Find where the given text appears and provide that cell's center as (X, Y) coordinate. 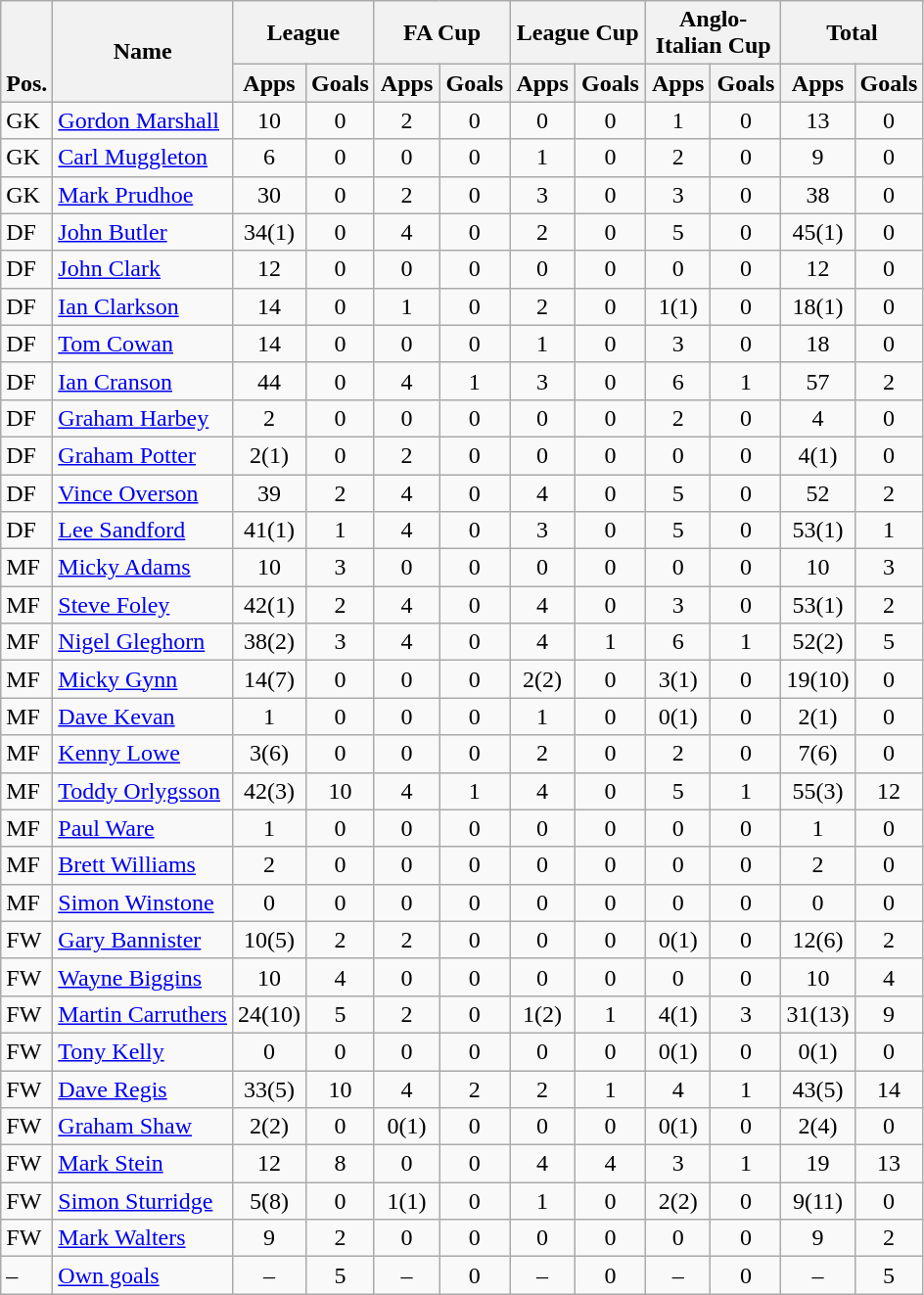
19(10) (818, 679)
Graham Harbey (143, 418)
Martin Carruthers (143, 1014)
Total (852, 33)
Wayne Biggins (143, 977)
42(3) (268, 791)
33(5) (268, 1089)
42(1) (268, 605)
Toddy Orlygsson (143, 791)
5(8) (268, 1201)
Paul Ware (143, 828)
18 (818, 344)
Ian Clarkson (143, 306)
Micky Gynn (143, 679)
9(11) (818, 1201)
7(6) (818, 754)
Carl Muggleton (143, 158)
30 (268, 195)
Pos. (27, 51)
Lee Sandford (143, 531)
52(2) (818, 642)
38 (818, 195)
12(6) (818, 940)
John Clark (143, 269)
45(1) (818, 232)
Kenny Lowe (143, 754)
19 (818, 1164)
Dave Regis (143, 1089)
38(2) (268, 642)
Dave Kevan (143, 717)
Tony Kelly (143, 1051)
Steve Foley (143, 605)
14(7) (268, 679)
FA Cup (442, 33)
League (303, 33)
1(2) (542, 1014)
41(1) (268, 531)
Brett Williams (143, 865)
Anglo-Italian Cup (713, 33)
39 (268, 492)
League Cup (577, 33)
Simon Sturridge (143, 1201)
Gordon Marshall (143, 120)
3(6) (268, 754)
Vince Overson (143, 492)
10(5) (268, 940)
Mark Prudhoe (143, 195)
24(10) (268, 1014)
Ian Cranson (143, 381)
34(1) (268, 232)
Simon Winstone (143, 902)
Mark Walters (143, 1238)
Name (143, 51)
52 (818, 492)
18(1) (818, 306)
Gary Bannister (143, 940)
44 (268, 381)
2(4) (818, 1127)
31(13) (818, 1014)
Graham Potter (143, 455)
43(5) (818, 1089)
Mark Stein (143, 1164)
John Butler (143, 232)
Tom Cowan (143, 344)
Own goals (143, 1275)
57 (818, 381)
Graham Shaw (143, 1127)
55(3) (818, 791)
Micky Adams (143, 568)
3(1) (677, 679)
Nigel Gleghorn (143, 642)
8 (341, 1164)
